Scan for the cell matching the given text and deliver its (X, Y) coordinate at center. 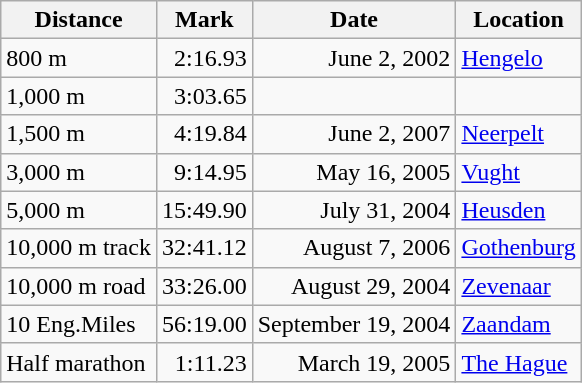
1,500 m (79, 134)
Hengelo (518, 58)
Gothenburg (518, 248)
Location (518, 20)
3:03.65 (204, 96)
May 16, 2005 (354, 172)
1,000 m (79, 96)
3,000 m (79, 172)
33:26.00 (204, 286)
15:49.90 (204, 210)
4:19.84 (204, 134)
2:16.93 (204, 58)
March 19, 2005 (354, 362)
August 29, 2004 (354, 286)
Vught (518, 172)
Zaandam (518, 324)
Date (354, 20)
10,000 m road (79, 286)
July 31, 2004 (354, 210)
June 2, 2007 (354, 134)
1:11.23 (204, 362)
The Hague (518, 362)
Neerpelt (518, 134)
10 Eng.Miles (79, 324)
June 2, 2002 (354, 58)
September 19, 2004 (354, 324)
32:41.12 (204, 248)
Heusden (518, 210)
Half marathon (79, 362)
10,000 m track (79, 248)
Distance (79, 20)
9:14.95 (204, 172)
5,000 m (79, 210)
August 7, 2006 (354, 248)
800 m (79, 58)
Zevenaar (518, 286)
56:19.00 (204, 324)
Mark (204, 20)
